Identify which cell holds the provided text, then report its [x, y] central coordinate. 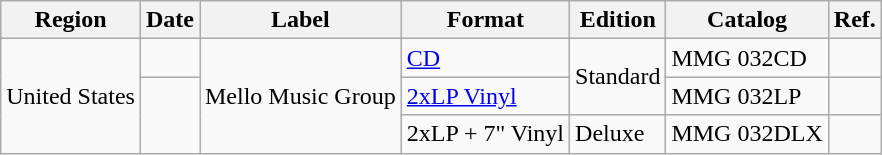
MMG 032LP [747, 96]
Date [170, 20]
MMG 032DLX [747, 134]
CD [485, 58]
Catalog [747, 20]
Standard [618, 77]
Region [71, 20]
Edition [618, 20]
MMG 032CD [747, 58]
United States [71, 96]
2xLP + 7" Vinyl [485, 134]
2xLP Vinyl [485, 96]
Label [301, 20]
Ref. [854, 20]
Deluxe [618, 134]
Mello Music Group [301, 96]
Format [485, 20]
